Detect which cell encompasses the target text, then output its [X, Y] center coordinate. 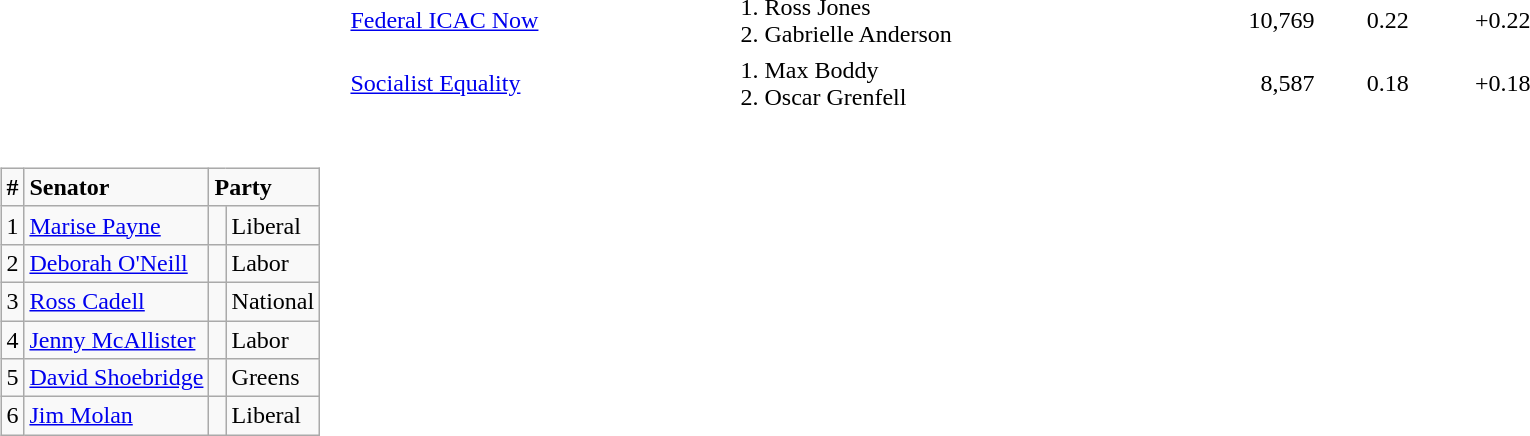
Senator [116, 187]
# [12, 187]
3 [12, 301]
5 [12, 378]
2 [12, 263]
Greens [273, 378]
Ross Cadell [116, 301]
Party [264, 187]
Deborah O'Neill [116, 263]
1. Max Boddy2. Oscar Grenfell [956, 84]
8,587 [1246, 84]
4 [12, 339]
National [273, 301]
1 [12, 225]
Jenny McAllister [116, 339]
0.18 [1364, 84]
6 [12, 416]
David Shoebridge [116, 378]
Jim Molan [116, 416]
Marise Payne [116, 225]
Socialist Equality [542, 84]
